Locate the cell with the specified text and output its [X, Y] center coordinate. 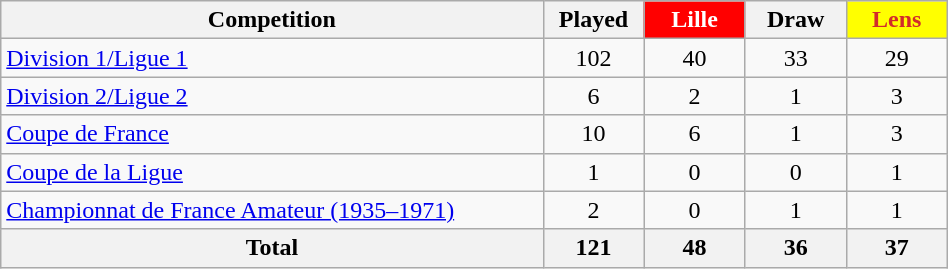
121 [594, 248]
Coupe de la Ligue [272, 172]
Total [272, 248]
29 [896, 58]
Draw [796, 20]
Division 1/Ligue 1 [272, 58]
Played [594, 20]
Competition [272, 20]
Lens [896, 20]
37 [896, 248]
40 [694, 58]
36 [796, 248]
10 [594, 134]
102 [594, 58]
Lille [694, 20]
Championnat de France Amateur (1935–1971) [272, 210]
33 [796, 58]
Coupe de France [272, 134]
Division 2/Ligue 2 [272, 96]
48 [694, 248]
